For the text-containing cell, return its midpoint in (X, Y) coordinate format. 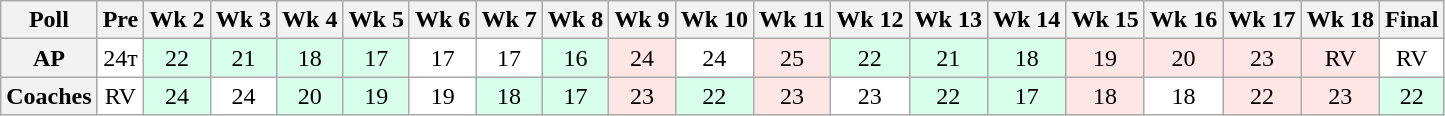
Wk 7 (509, 20)
Final (1412, 20)
AP (49, 58)
Coaches (49, 96)
Wk 14 (1026, 20)
Wk 9 (642, 20)
Wk 18 (1340, 20)
Pre (120, 20)
Wk 2 (177, 20)
Poll (49, 20)
Wk 10 (714, 20)
Wk 17 (1262, 20)
Wk 4 (310, 20)
Wk 12 (870, 20)
Wk 6 (442, 20)
25 (792, 58)
24т (120, 58)
Wk 8 (575, 20)
Wk 11 (792, 20)
Wk 15 (1105, 20)
Wk 16 (1183, 20)
Wk 13 (948, 20)
Wk 5 (376, 20)
Wk 3 (243, 20)
16 (575, 58)
